Extract the [X, Y] coordinate from the center of the cell holding the provided text.  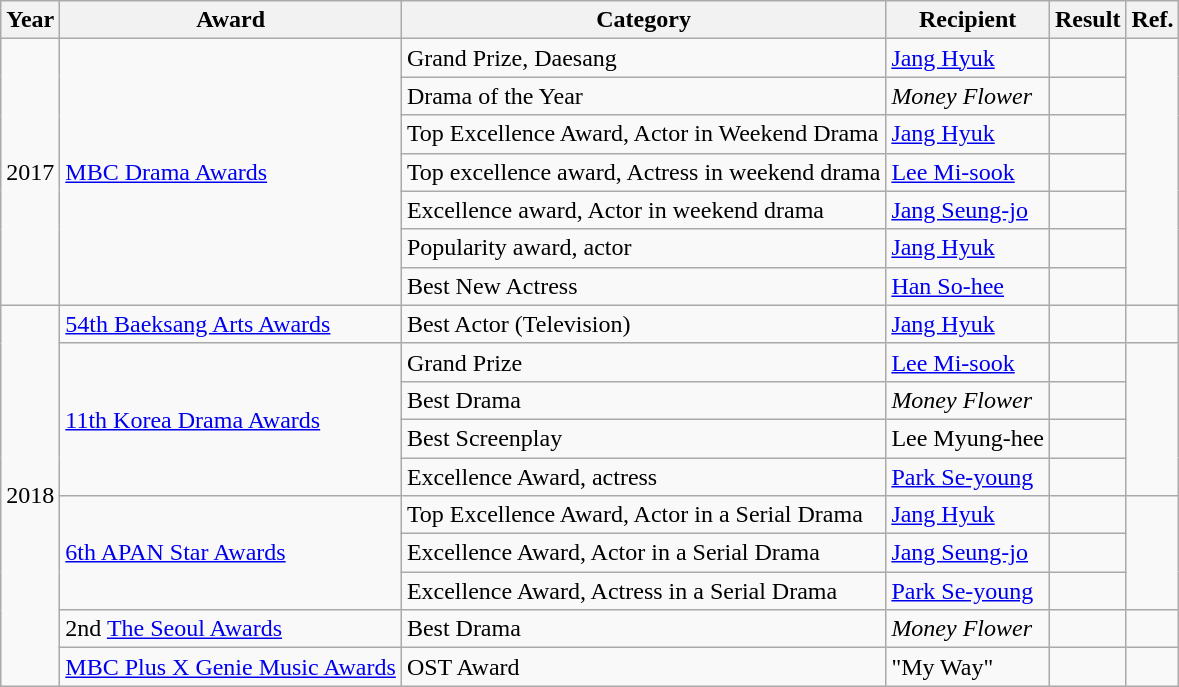
Top Excellence Award, Actor in Weekend Drama [643, 134]
Category [643, 20]
Excellence Award, Actress in a Serial Drama [643, 591]
MBC Drama Awards [231, 172]
2nd The Seoul Awards [231, 629]
MBC Plus X Genie Music Awards [231, 667]
54th Baeksang Arts Awards [231, 324]
Drama of the Year [643, 96]
Excellence award, Actor in weekend drama [643, 210]
"My Way" [968, 667]
Recipient [968, 20]
Result [1088, 20]
Grand Prize, Daesang [643, 58]
Year [30, 20]
Award [231, 20]
Lee Myung-hee [968, 438]
Best New Actress [643, 286]
Best Screenplay [643, 438]
Top Excellence Award, Actor in a Serial Drama [643, 515]
Grand Prize [643, 362]
OST Award [643, 667]
Excellence Award, actress [643, 477]
2017 [30, 172]
Han So-hee [968, 286]
Popularity award, actor [643, 248]
Top excellence award, Actress in weekend drama [643, 172]
2018 [30, 496]
Ref. [1152, 20]
Excellence Award, Actor in a Serial Drama [643, 553]
11th Korea Drama Awards [231, 419]
Best Actor (Television) [643, 324]
6th APAN Star Awards [231, 553]
